Find where the given text appears and provide that cell's center as (x, y) coordinate. 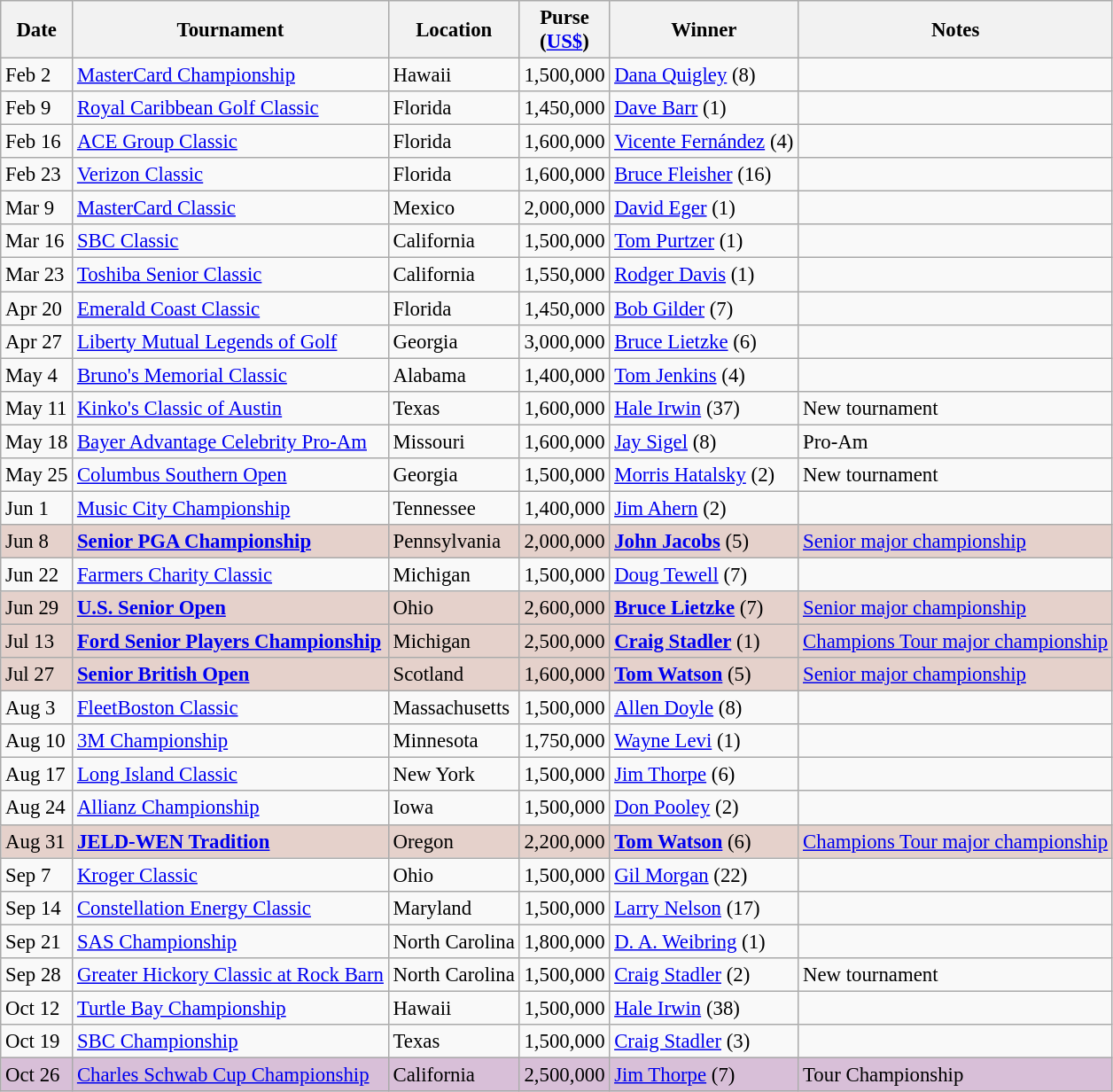
May 4 (37, 375)
Long Island Classic (230, 775)
Feb 23 (37, 175)
Wayne Levi (1) (704, 741)
Greater Hickory Classic at Rock Barn (230, 975)
Tom Jenkins (4) (704, 375)
Tom Watson (6) (704, 841)
1,550,000 (564, 275)
David Eger (1) (704, 208)
Oct 12 (37, 1008)
1,800,000 (564, 941)
Jay Sigel (8) (704, 441)
Jul 13 (37, 642)
Tournament (230, 30)
Mexico (454, 208)
Aug 10 (37, 741)
Date (37, 30)
U.S. Senior Open (230, 608)
JELD-WEN Tradition (230, 841)
SBC Classic (230, 242)
Purse(US$) (564, 30)
Hale Irwin (38) (704, 1008)
Pennsylvania (454, 542)
Alabama (454, 375)
Columbus Southern Open (230, 475)
Charles Schwab Cup Championship (230, 1074)
Oregon (454, 841)
ACE Group Classic (230, 142)
Location (454, 30)
Liberty Mutual Legends of Golf (230, 341)
Feb 9 (37, 108)
Larry Nelson (17) (704, 908)
Jun 22 (37, 574)
Bruce Lietzke (7) (704, 608)
Allianz Championship (230, 808)
Bruno's Memorial Classic (230, 375)
3,000,000 (564, 341)
Kroger Classic (230, 875)
Morris Hatalsky (2) (704, 475)
Jim Thorpe (7) (704, 1074)
Bayer Advantage Celebrity Pro-Am (230, 441)
Tom Purtzer (1) (704, 242)
Oct 26 (37, 1074)
Aug 31 (37, 841)
Jim Thorpe (6) (704, 775)
Allen Doyle (8) (704, 708)
Hale Irwin (37) (704, 408)
3M Championship (230, 741)
Sep 14 (37, 908)
Jul 27 (37, 675)
May 25 (37, 475)
Jun 1 (37, 508)
Farmers Charity Classic (230, 574)
Jun 29 (37, 608)
Feb 16 (37, 142)
Bruce Fleisher (16) (704, 175)
Jun 8 (37, 542)
Minnesota (454, 741)
Don Pooley (2) (704, 808)
SBC Championship (230, 1041)
Apr 27 (37, 341)
FleetBoston Classic (230, 708)
Music City Championship (230, 508)
Iowa (454, 808)
Massachusetts (454, 708)
New York (454, 775)
SAS Championship (230, 941)
Craig Stadler (3) (704, 1041)
Pro-Am (955, 441)
Ford Senior Players Championship (230, 642)
Gil Morgan (22) (704, 875)
Rodger Davis (1) (704, 275)
Constellation Energy Classic (230, 908)
MasterCard Championship (230, 75)
Senior British Open (230, 675)
Toshiba Senior Classic (230, 275)
Emerald Coast Classic (230, 308)
Craig Stadler (2) (704, 975)
Scotland (454, 675)
Turtle Bay Championship (230, 1008)
Doug Tewell (7) (704, 574)
Verizon Classic (230, 175)
Oct 19 (37, 1041)
Winner (704, 30)
Senior PGA Championship (230, 542)
Bruce Lietzke (6) (704, 341)
MasterCard Classic (230, 208)
1,750,000 (564, 741)
Tom Watson (5) (704, 675)
John Jacobs (5) (704, 542)
Apr 20 (37, 308)
Missouri (454, 441)
Aug 24 (37, 808)
2,200,000 (564, 841)
Dana Quigley (8) (704, 75)
Vicente Fernández (4) (704, 142)
Feb 2 (37, 75)
Aug 17 (37, 775)
Sep 7 (37, 875)
Maryland (454, 908)
Tennessee (454, 508)
Jim Ahern (2) (704, 508)
Royal Caribbean Golf Classic (230, 108)
Sep 21 (37, 941)
May 18 (37, 441)
Sep 28 (37, 975)
Mar 16 (37, 242)
Aug 3 (37, 708)
Notes (955, 30)
Mar 9 (37, 208)
D. A. Weibring (1) (704, 941)
Kinko's Classic of Austin (230, 408)
Tour Championship (955, 1074)
Craig Stadler (1) (704, 642)
Bob Gilder (7) (704, 308)
2,600,000 (564, 608)
Dave Barr (1) (704, 108)
May 11 (37, 408)
Mar 23 (37, 275)
